Return [x, y] of the center of cell containing provided text 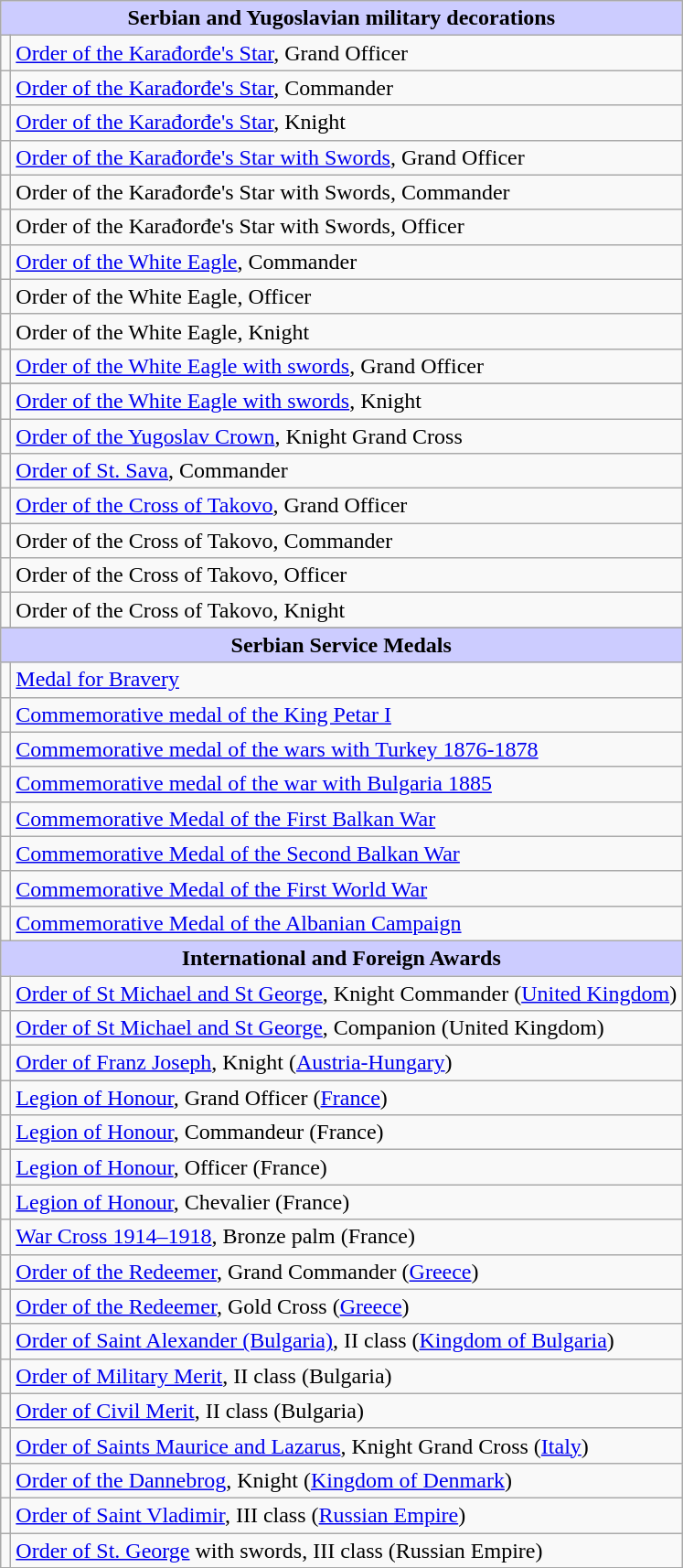
Medal for Bravery [347, 680]
Legion of Honour, Chevalier (France) [347, 1202]
Order of St. George with swords, III class (Russian Empire) [347, 1551]
Commemorative Medal of the Second Balkan War [347, 854]
Order of Franz Joseph, Knight (Austria-Hungary) [347, 1063]
Order of the White Eagle, Officer [347, 296]
Commemorative medal of the King Petar I [347, 714]
Order of the Cross of Takovo, Grand Officer [347, 506]
Order of Civil Merit, II class (Bulgaria) [347, 1411]
Commemorative Medal of the First Balkan War [347, 819]
Order of Saints Maurice and Lazarus, Knight Grand Cross (Italy) [347, 1445]
Order of St Michael and St George, Knight Commander (United Kingdom) [347, 993]
Order of the White Eagle, Commander [347, 262]
Order of the Karađorđe's Star with Swords, Officer [347, 227]
Order of the Cross of Takovo, Knight [347, 610]
Order of the Redeemer, Grand Commander (Greece) [347, 1272]
Order of St. Sava, Commander [347, 471]
Legion of Honour, Officer (France) [347, 1167]
Order of the Karađorđe's Star, Grand Officer [347, 53]
Order of the Karađorđe's Star with Swords, Grand Officer [347, 157]
Legion of Honour, Commandeur (France) [347, 1133]
Order of Military Merit, II class (Bulgaria) [347, 1376]
Commemorative medal of the wars with Turkey 1876-1878 [347, 749]
Order of the Karađorđe's Star, Knight [347, 123]
Serbian Service Medals [342, 645]
Order of the White Eagle, Knight [347, 331]
Order of the Cross of Takovo, Commander [347, 541]
Order of the Dannebrog, Knight (Kingdom of Denmark) [347, 1480]
Order of the White Eagle with swords, Knight [347, 401]
Order of the White Eagle with swords, Grand Officer [347, 366]
Order of the Redeemer, Gold Cross (Greece) [347, 1306]
Commemorative medal of the war with Bulgaria 1885 [347, 784]
Commemorative Medal of the First World War [347, 888]
Serbian and Yugoslavian military decorations [342, 18]
Order of Saint Alexander (Bulgaria), II class (Kingdom of Bulgaria) [347, 1341]
International and Foreign Awards [342, 958]
Order of St Michael and St George, Companion (United Kingdom) [347, 1028]
Commemorative Medal of the Albanian Campaign [347, 923]
Order of the Karađorđe's Star with Swords, Commander [347, 192]
Order of the Yugoslav Crown, Knight Grand Cross [347, 436]
Legion of Honour, Grand Officer (France) [347, 1098]
Order of the Cross of Takovo, Officer [347, 575]
Order of Saint Vladimir, III class (Russian Empire) [347, 1515]
War Cross 1914–1918, Bronze palm (France) [347, 1237]
Order of the Karađorđe's Star, Commander [347, 88]
